Output the [X, Y] coordinate of the center of the cell containing the given text.  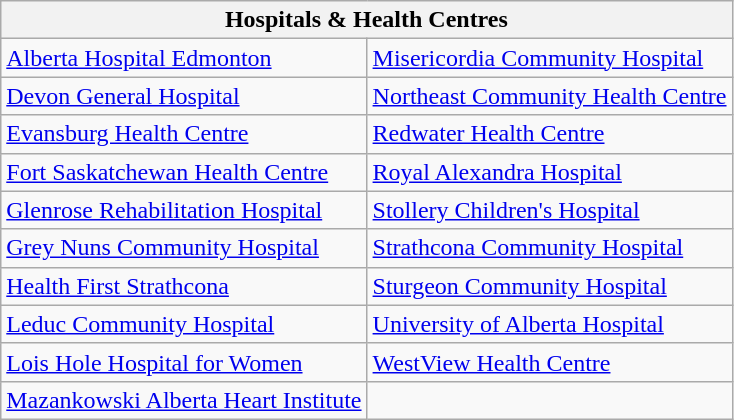
Fort Saskatchewan Health Centre [184, 172]
Grey Nuns Community Hospital [184, 248]
Mazankowski Alberta Heart Institute [184, 400]
Lois Hole Hospital for Women [184, 362]
Strathcona Community Hospital [550, 248]
WestView Health Centre [550, 362]
Devon General Hospital [184, 96]
Royal Alexandra Hospital [550, 172]
Sturgeon Community Hospital [550, 286]
University of Alberta Hospital [550, 324]
Alberta Hospital Edmonton [184, 58]
Evansburg Health Centre [184, 134]
Leduc Community Hospital [184, 324]
Misericordia Community Hospital [550, 58]
Hospitals & Health Centres [366, 20]
Stollery Children's Hospital [550, 210]
Glenrose Rehabilitation Hospital [184, 210]
Health First Strathcona [184, 286]
Redwater Health Centre [550, 134]
Northeast Community Health Centre [550, 96]
